Return [x, y] of the center of cell containing provided text 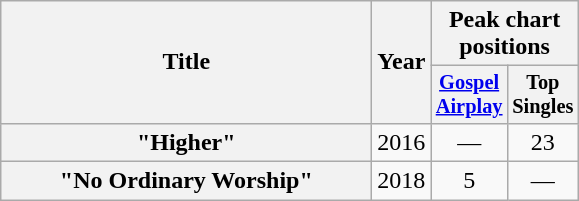
2018 [402, 181]
2016 [402, 142]
Gospel Airplay [469, 95]
23 [542, 142]
Year [402, 62]
Peak chart positions [504, 34]
Title [186, 62]
Top Singles [542, 95]
"No Ordinary Worship" [186, 181]
"Higher" [186, 142]
5 [469, 181]
